From the cell containing the given text, extract its center point as [x, y] coordinate. 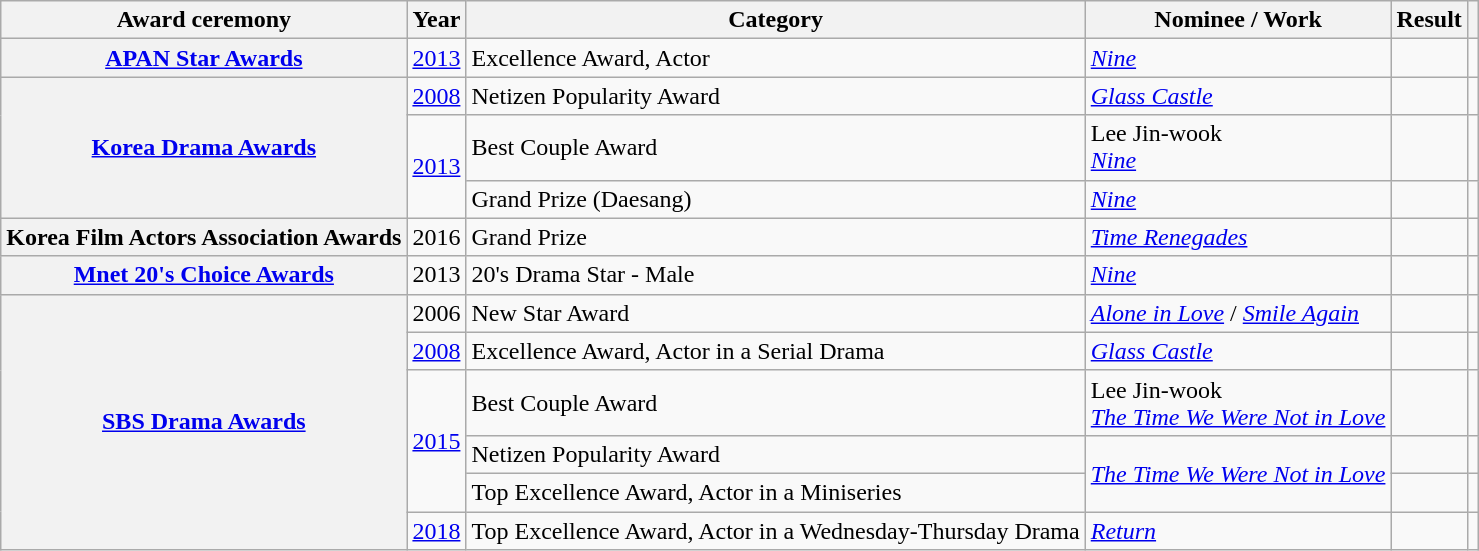
Time Renegades [1238, 237]
Mnet 20's Choice Awards [204, 275]
APAN Star Awards [204, 58]
Award ceremony [204, 20]
Korea Drama Awards [204, 148]
2006 [436, 313]
New Star Award [776, 313]
SBS Drama Awards [204, 422]
Nominee / Work [1238, 20]
2018 [436, 531]
Grand Prize (Daesang) [776, 199]
The Time We Were Not in Love [1238, 473]
Result [1429, 20]
Return [1238, 531]
Year [436, 20]
20's Drama Star - Male [776, 275]
Grand Prize [776, 237]
Category [776, 20]
Lee Jin-wook Nine [1238, 148]
2016 [436, 237]
Korea Film Actors Association Awards [204, 237]
Top Excellence Award, Actor in a Miniseries [776, 492]
2015 [436, 440]
Alone in Love / Smile Again [1238, 313]
Excellence Award, Actor [776, 58]
Top Excellence Award, Actor in a Wednesday-Thursday Drama [776, 531]
Lee Jin-wook The Time We Were Not in Love [1238, 402]
Excellence Award, Actor in a Serial Drama [776, 351]
